Search for the cell housing the specified text and yield its (x, y) center coordinate. 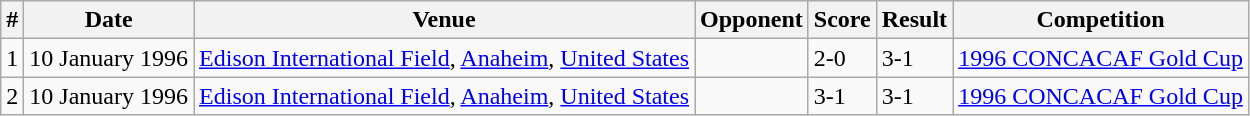
1 (12, 58)
# (12, 20)
Result (914, 20)
Competition (1101, 20)
2-0 (842, 58)
Date (109, 20)
Venue (444, 20)
Score (842, 20)
2 (12, 96)
Opponent (752, 20)
